Provide the (X, Y) coordinate of the cell's center where the given text is located.  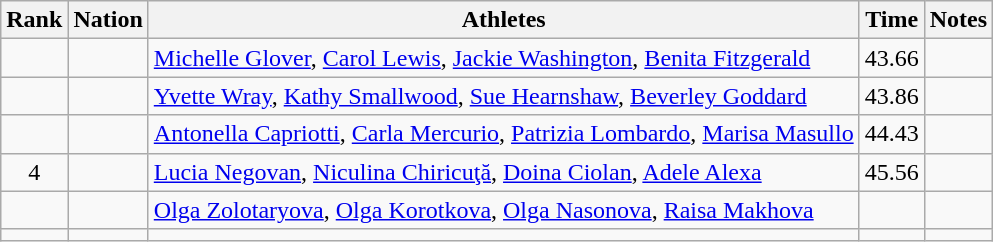
43.86 (892, 96)
Olga Zolotaryova, Olga Korotkova, Olga Nasonova, Raisa Makhova (504, 210)
Athletes (504, 20)
Lucia Negovan, Niculina Chiricuţă, Doina Ciolan, Adele Alexa (504, 172)
Yvette Wray, Kathy Smallwood, Sue Hearnshaw, Beverley Goddard (504, 96)
Nation (108, 20)
43.66 (892, 58)
Rank (34, 20)
Time (892, 20)
45.56 (892, 172)
4 (34, 172)
Michelle Glover, Carol Lewis, Jackie Washington, Benita Fitzgerald (504, 58)
44.43 (892, 134)
Antonella Capriotti, Carla Mercurio, Patrizia Lombardo, Marisa Masullo (504, 134)
Notes (958, 20)
